Scan for the cell matching the given text and deliver its (x, y) coordinate at center. 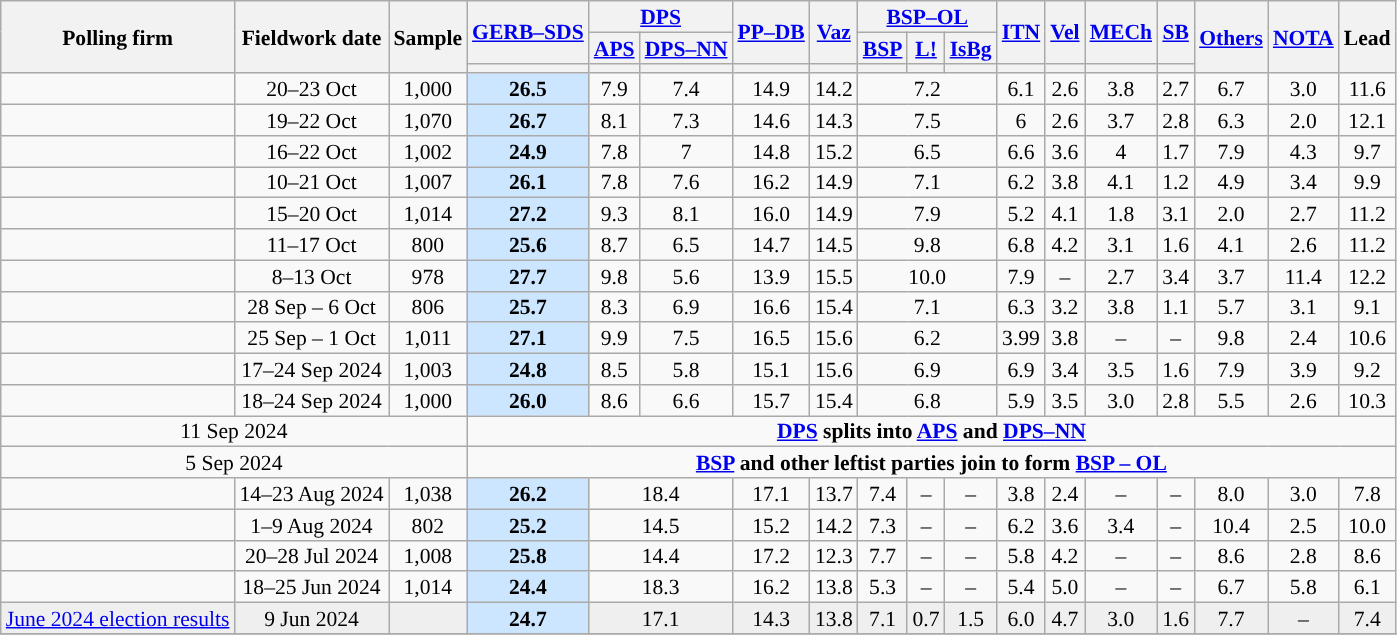
DPS (661, 16)
24.4 (528, 588)
11.6 (1368, 90)
NOTA (1304, 37)
978 (428, 276)
17.2 (772, 556)
17–24 Sep 2024 (311, 370)
2.5 (1304, 524)
BSP (883, 48)
10.3 (1368, 400)
5.9 (1022, 400)
12.1 (1368, 120)
3.9 (1304, 370)
L! (926, 48)
5.6 (686, 276)
9.1 (1368, 306)
27.1 (528, 338)
14.4 (661, 556)
7.2 (928, 90)
GERB–SDS (528, 32)
28 Sep – 6 Oct (311, 306)
20–28 Jul 2024 (311, 556)
5.4 (1022, 588)
5 Sep 2024 (234, 462)
4.7 (1064, 618)
14.7 (772, 244)
8–13 Oct (311, 276)
0.7 (926, 618)
1.7 (1176, 152)
IsBg (971, 48)
25.8 (528, 556)
Vaz (834, 32)
1,002 (428, 152)
4.9 (1231, 182)
3.2 (1064, 306)
8.5 (614, 370)
PP–DB (772, 32)
25.7 (528, 306)
27.7 (528, 276)
1,011 (428, 338)
15–20 Oct (311, 214)
24.9 (528, 152)
24.8 (528, 370)
800 (428, 244)
9 Jun 2024 (311, 618)
13.7 (834, 494)
DPS splits into APS and DPS–NN (932, 432)
4.3 (1304, 152)
26.5 (528, 90)
5.7 (1231, 306)
25.2 (528, 524)
25.6 (528, 244)
16.6 (772, 306)
14.6 (772, 120)
6 (1022, 120)
27.2 (528, 214)
4 (1121, 152)
25 Sep – 1 Oct (311, 338)
18–24 Sep 2024 (311, 400)
7 (686, 152)
14.8 (772, 152)
1.8 (1121, 214)
3.99 (1022, 338)
1,007 (428, 182)
1–9 Aug 2024 (311, 524)
1,003 (428, 370)
10.4 (1231, 524)
9.3 (614, 214)
18–25 Jun 2024 (311, 588)
9.2 (1368, 370)
SB (1176, 32)
DPS–NN (686, 48)
16.0 (772, 214)
15.1 (772, 370)
26.0 (528, 400)
ITN (1022, 32)
1.1 (1176, 306)
10.6 (1368, 338)
24.7 (528, 618)
806 (428, 306)
802 (428, 524)
13.9 (772, 276)
MECh (1121, 32)
26.7 (528, 120)
Fieldwork date (311, 37)
Sample (428, 37)
11 Sep 2024 (234, 432)
Others (1231, 37)
Lead (1368, 37)
BSP–OL (928, 16)
12.3 (834, 556)
Polling firm (118, 37)
BSP and other leftist parties join to form BSP – OL (932, 462)
26.1 (528, 182)
1,070 (428, 120)
APS (614, 48)
11–17 Oct (311, 244)
8.3 (614, 306)
12.2 (1368, 276)
11.4 (1304, 276)
16.5 (772, 338)
5.3 (883, 588)
14–23 Aug 2024 (311, 494)
19–22 Oct (311, 120)
18.3 (661, 588)
7.6 (686, 182)
26.2 (528, 494)
1,038 (428, 494)
6.0 (1022, 618)
20–23 Oct (311, 90)
1,008 (428, 556)
5.2 (1022, 214)
5.5 (1231, 400)
10–21 Oct (311, 182)
15.5 (834, 276)
18.4 (661, 494)
1.5 (971, 618)
1.2 (1176, 182)
Vel (1064, 32)
8.0 (1231, 494)
16–22 Oct (311, 152)
15.7 (772, 400)
June 2024 election results (118, 618)
9.7 (1368, 152)
8.7 (614, 244)
5.0 (1064, 588)
